Output the (x, y) coordinate of the center of the cell containing the given text.  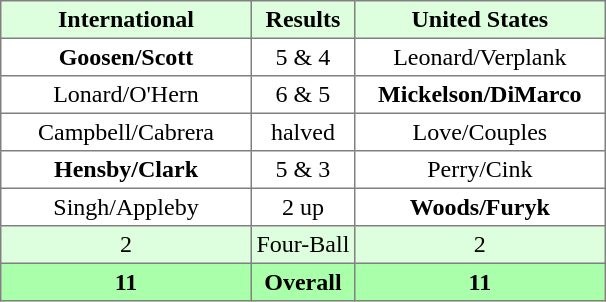
Overall (302, 282)
Mickelson/DiMarco (480, 95)
Woods/Furyk (480, 207)
halved (302, 132)
Love/Couples (480, 132)
2 up (302, 207)
6 & 5 (302, 95)
5 & 3 (302, 170)
Hensby/Clark (126, 170)
Perry/Cink (480, 170)
Results (302, 20)
United States (480, 20)
5 & 4 (302, 57)
Campbell/Cabrera (126, 132)
Goosen/Scott (126, 57)
Lonard/O'Hern (126, 95)
International (126, 20)
Four-Ball (302, 245)
Singh/Appleby (126, 207)
Leonard/Verplank (480, 57)
